Capture the cell that displays the provided text and extract its (x, y) central coordinate. 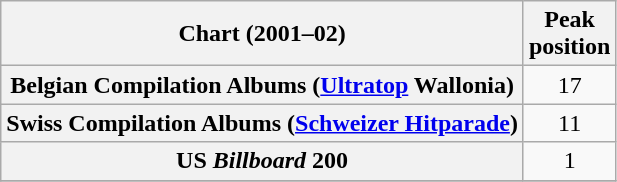
Swiss Compilation Albums (Schweizer Hitparade) (262, 123)
Chart (2001–02) (262, 34)
17 (569, 85)
Peakposition (569, 34)
US Billboard 200 (262, 161)
1 (569, 161)
Belgian Compilation Albums (Ultratop Wallonia) (262, 85)
11 (569, 123)
